Provide the [X, Y] coordinate of the cell's center where the given text is located.  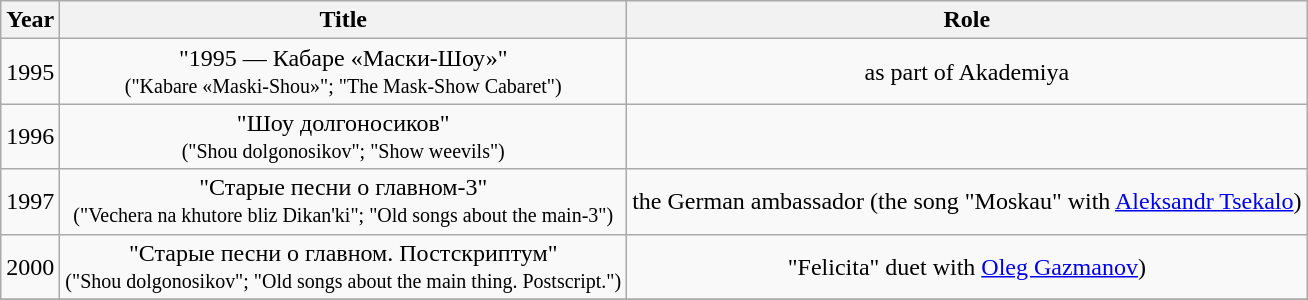
"Старые песни о главном. Постскриптум" ("Shou dolgonosikov"; "Old songs about the main thing. Postscript.") [344, 266]
"1995 — Кабаре «Маски-Шоу»" ("Kabare «Maski-Shou»"; "The Mask-Show Cabaret") [344, 72]
1997 [30, 202]
Title [344, 20]
"Шоу долгоносиков" ("Shou dolgonosikov"; "Show weevils") [344, 136]
Role [967, 20]
Year [30, 20]
"Старые песни о главном-3" ("Vechera na khutore bliz Dikan'ki"; "Old songs about the main-3") [344, 202]
2000 [30, 266]
1996 [30, 136]
as part of Akademiya [967, 72]
"Felicita" duet with Oleg Gazmanov) [967, 266]
the German ambassador (the song "Moskau" with Aleksandr Tsekalo) [967, 202]
1995 [30, 72]
